Detect which cell encompasses the target text, then output its (X, Y) center coordinate. 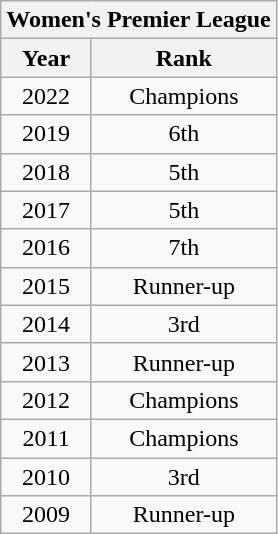
2012 (46, 400)
2014 (46, 324)
2015 (46, 286)
Rank (184, 58)
Women's Premier League (138, 20)
7th (184, 248)
2013 (46, 362)
2018 (46, 172)
2019 (46, 134)
2011 (46, 438)
2016 (46, 248)
Year (46, 58)
2009 (46, 515)
2017 (46, 210)
6th (184, 134)
2010 (46, 477)
2022 (46, 96)
